Return [x, y] of the center of cell containing provided text 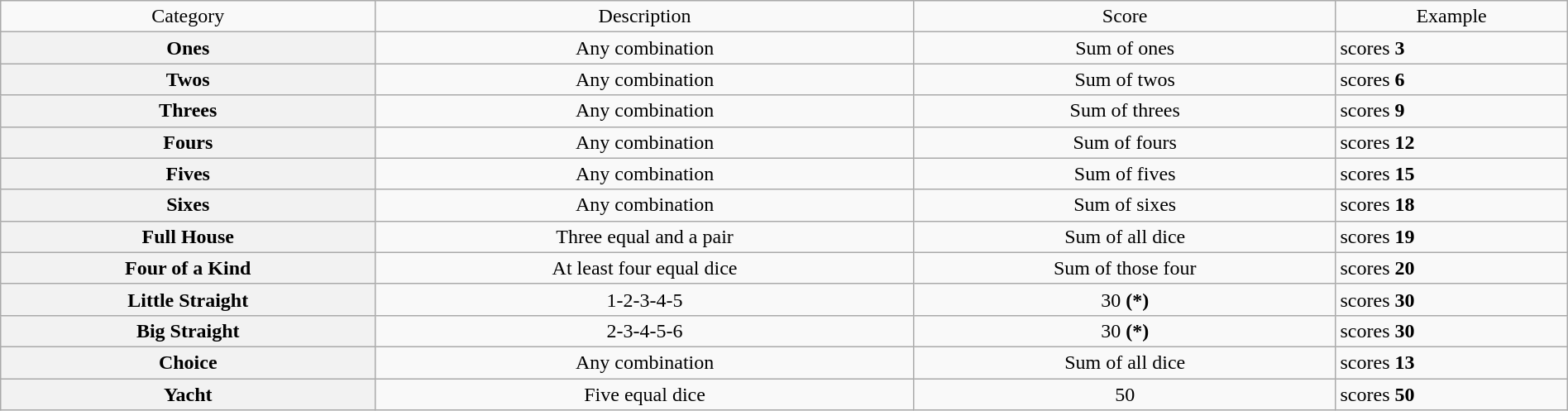
scores 6 [1451, 79]
Choice [189, 362]
Sum of fives [1125, 174]
scores 13 [1451, 362]
Fives [189, 174]
scores 19 [1451, 237]
Description [645, 17]
Little Straight [189, 299]
scores 3 [1451, 48]
Sum of sixes [1125, 205]
Example [1451, 17]
Four of a Kind [189, 268]
scores 18 [1451, 205]
Full House [189, 237]
scores 50 [1451, 394]
Sum of threes [1125, 111]
Yacht [189, 394]
Sum of twos [1125, 79]
2-3-4-5-6 [645, 331]
Twos [189, 79]
At least four equal dice [645, 268]
Sum of ones [1125, 48]
scores 12 [1451, 142]
Big Straight [189, 331]
scores 15 [1451, 174]
50 [1125, 394]
Sum of fours [1125, 142]
Ones [189, 48]
scores 9 [1451, 111]
scores 20 [1451, 268]
Five equal dice [645, 394]
Fours [189, 142]
Score [1125, 17]
Threes [189, 111]
Category [189, 17]
1-2-3-4-5 [645, 299]
Three equal and a pair [645, 237]
Sixes [189, 205]
Sum of those four [1125, 268]
